Pinpoint the cell where the given text exists, returning its (x, y) midpoint coordinate. 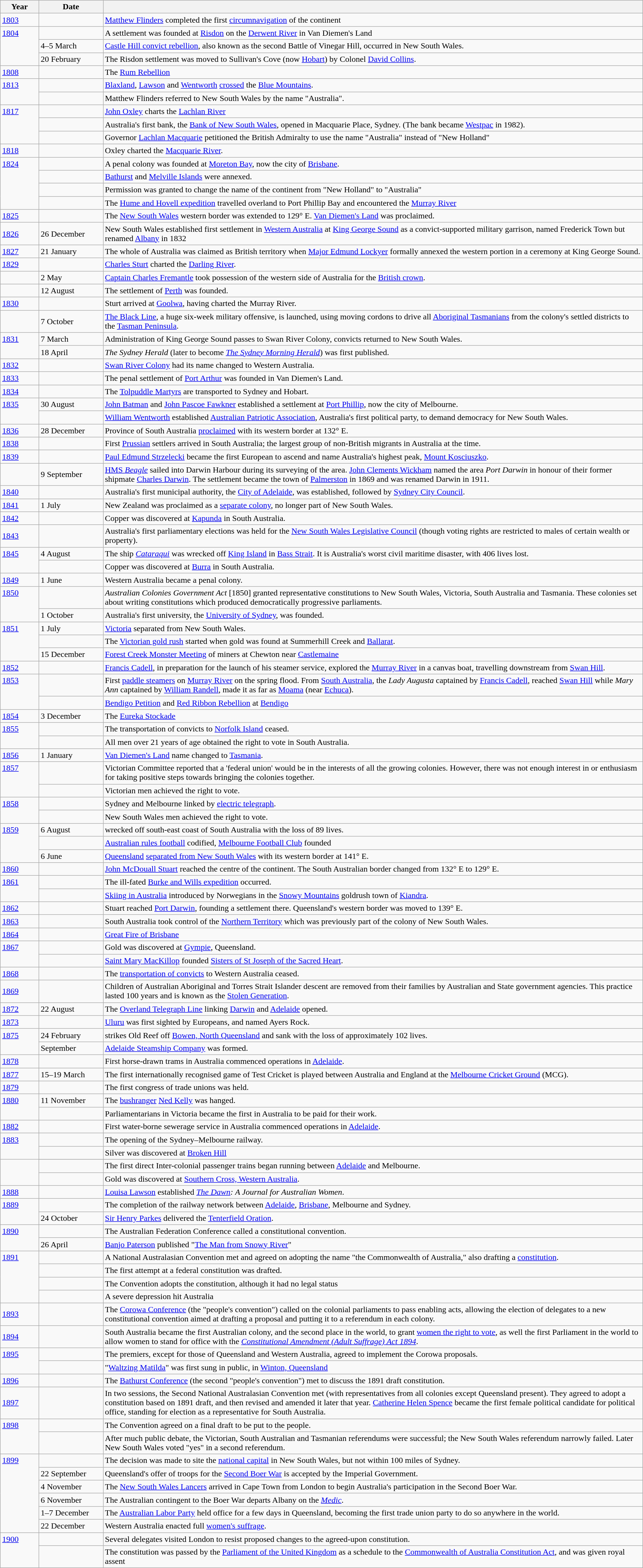
The Hume and Hovell expedition travelled overland to Port Phillip Bay and encountered the Murray River (373, 203)
The New South Wales western border was extended to 129° E. Van Diemen's Land was proclaimed. (373, 216)
7 October (71, 321)
Queensland's offer of troops for the Second Boer War is accepted by the Imperial Government. (373, 1474)
A settlement was founded at Risdon on the Derwent River in Van Diemen's Land (373, 33)
wrecked off south-east coast of South Australia with the loss of 89 lives. (373, 830)
1804 (20, 46)
15 December (71, 655)
1890 (20, 1238)
Matthew Flinders referred to New South Wales by the name "Australia". (373, 98)
New Zealand was proclaimed as a separate colony, no longer part of New South Wales. (373, 505)
Australia's first municipal authority, the City of Adelaide, was established, followed by Sydney City Council. (373, 492)
22 December (71, 1526)
1888 (20, 1192)
Skiing in Australia introduced by Norwegians in the Snowy Mountains goldrush town of Kiandra. (373, 895)
Adelaide Steamship Company was formed. (373, 1048)
1831 (20, 345)
Victorian men achieved the right to vote. (373, 791)
1873 (20, 1022)
1808 (20, 72)
4 November (71, 1487)
1839 (20, 457)
Copper was discovered at Burra in South Australia. (373, 567)
South Australia took control of the Northern Territory which was previously part of the colony of New South Wales. (373, 921)
The completion of the railway network between Adelaide, Brisbane, Melbourne and Sydney. (373, 1205)
The bushranger Ned Kelly was hanged. (373, 1101)
The settlement of Perth was founded. (373, 291)
1879 (20, 1088)
Australia's first bank, the Bank of New South Wales, opened in Macquarie Place, Sydney. (The bank became Westpac in 1982). (373, 124)
Silver was discovered at Broken Hill (373, 1153)
New South Wales men achieved the right to vote. (373, 817)
Banjo Paterson published "The Man from Snowy River" (373, 1244)
1872 (20, 1009)
Governor Lachlan Macquarie petitioned the British Admiralty to use the name "Australia" instead of "New Holland" (373, 137)
Sir Henry Parkes delivered the Tenterfield Oration. (373, 1218)
The Rum Rebellion (373, 72)
Western Australia became a penal colony. (373, 580)
1852 (20, 668)
4–5 March (71, 46)
The Bathurst Conference (the second "people's convention") met to discuss the 1891 draft constitution. (373, 1380)
1889 (20, 1212)
1880 (20, 1107)
6 June (71, 856)
The premiers, except for those of Queensland and Western Australia, agreed to implement the Corowa proposals. (373, 1354)
15–19 March (71, 1075)
1864 (20, 934)
Bendigo Petition and Red Ribbon Rebellion at Bendigo (373, 703)
Van Diemen's Land name changed to Tasmania. (373, 755)
Copper was discovered at Kapunda in South Australia. (373, 518)
Administration of King George Sound passes to Swan River Colony, convicts returned to New South Wales. (373, 339)
Australian rules football codified, Melbourne Football Club founded (373, 843)
The Tolpuddle Martyrs are transported to Sydney and Hobart. (373, 391)
30 August (71, 405)
The transportation of convicts to Western Australia ceased. (373, 974)
Sydney and Melbourne linked by electric telegraph. (373, 804)
Paul Edmund Strzelecki became the first European to ascend and name Australia's highest peak, Mount Kosciuszko. (373, 457)
6 November (71, 1500)
William Wentworth established Australian Patriotic Association, Australia's first political party, to demand democracy for New South Wales. (373, 418)
1875 (20, 1042)
The Eureka Stockade (373, 716)
1845 (20, 560)
The first direct Inter-colonial passenger trains began running between Adelaide and Melbourne. (373, 1166)
The decision was made to site the national capital in New South Wales, but not within 100 miles of Sydney. (373, 1461)
Year (20, 7)
1836 (20, 431)
The Australian Federation Conference called a constitutional convention. (373, 1231)
1867 (20, 954)
26 April (71, 1244)
A penal colony was founded at Moreton Bay, now the city of Brisbane. (373, 164)
24 February (71, 1035)
A National Australasian Convention met and agreed on adopting the name "the Commonwealth of Australia," also drafting a constitution. (373, 1257)
First water-borne sewerage service in Australia commenced operations in Adelaide. (373, 1127)
First horse-drawn trams in Australia commenced operations in Adelaide. (373, 1061)
The Sydney Herald (later to become The Sydney Morning Herald) was first published. (373, 352)
Stuart reached Port Darwin, founding a settlement there. Queensland's western border was moved to 139° E. (373, 908)
Blaxland, Lawson and Wentworth crossed the Blue Mountains. (373, 85)
Gold was discovered at Gympie, Queensland. (373, 947)
Western Australia enacted full women's suffrage. (373, 1526)
Matthew Flinders completed the first circumnavigation of the continent (373, 20)
Province of South Australia proclaimed with its western border at 132° E. (373, 431)
The first internationally recognised game of Test Cricket is played between Australia and England at the Melbourne Cricket Ground (MCG). (373, 1075)
"Waltzing Matilda" was first sung in public, in Winton, Queensland (373, 1367)
1817 (20, 124)
The Australian Labor Party held office for a few days in Queensland, becoming the first trade union party to do so anywhere in the world. (373, 1513)
1891 (20, 1277)
First Prussian settlers arrived in South Australia; the largest group of non-British migrants in Australia at the time. (373, 444)
Uluru was first sighted by Europeans, and named Ayers Rock. (373, 1022)
Gold was discovered at Southern Cross, Western Australia. (373, 1179)
1854 (20, 716)
Bathurst and Melville Islands were annexed. (373, 177)
The opening of the Sydney–Melbourne railway. (373, 1140)
1824 (20, 183)
1827 (20, 251)
1868 (20, 974)
1825 (20, 216)
1–7 December (71, 1513)
Oxley charted the Macquarie River. (373, 150)
22 August (71, 1009)
The first attempt at a federal constitution was drafted. (373, 1270)
The penal settlement of Port Arthur was founded in Van Diemen's Land. (373, 378)
Charles Sturt charted the Darling River. (373, 264)
1841 (20, 505)
1857 (20, 780)
1829 (20, 264)
1843 (20, 536)
1869 (20, 991)
1858 (20, 810)
Australia's first university, the University of Sydney, was founded. (373, 615)
1833 (20, 378)
1813 (20, 92)
1842 (20, 518)
The Overland Telegraph Line linking Darwin and Adelaide opened. (373, 1009)
The ship Cataraqui was wrecked off King Island in Bass Strait. It is Australia's worst civil maritime disaster, with 406 lives lost. (373, 554)
A severe depression hit Australia (373, 1297)
1859 (20, 843)
1803 (20, 20)
1897 (20, 1403)
28 December (71, 431)
21 January (71, 251)
September (71, 1048)
1850 (20, 604)
11 November (71, 1101)
1834 (20, 391)
6 August (71, 830)
1895 (20, 1361)
The Risdon settlement was moved to Sullivan's Cove (now Hobart) by Colonel David Collins. (373, 59)
Queensland separated from New South Wales with its western border at 141° E. (373, 856)
The Convention agreed on a final draft to be put to the people. (373, 1425)
3 December (71, 716)
Date (71, 7)
Permission was granted to change the name of the continent from "New Holland" to "Australia" (373, 190)
The first congress of trade unions was held. (373, 1088)
22 September (71, 1474)
1 January (71, 755)
Castle Hill convict rebellion, also known as the second Battle of Vinegar Hill, occurred in New South Wales. (373, 46)
1878 (20, 1061)
Saint Mary MacKillop founded Sisters of St Joseph of the Sacred Heart. (373, 961)
1898 (20, 1436)
Forest Creek Monster Meeting of miners at Chewton near Castlemaine (373, 655)
1896 (20, 1380)
All men over 21 years of age obtained the right to vote in South Australia. (373, 742)
7 March (71, 339)
1893 (20, 1315)
26 December (71, 234)
Louisa Lawson established The Dawn: A Journal for Australian Women. (373, 1192)
1 October (71, 615)
1840 (20, 492)
strikes Old Reef off Bowen, North Queensland and sank with the loss of approximately 102 lives. (373, 1035)
1861 (20, 889)
Several delegates visited London to resist proposed changes to the agreed-upon constitution. (373, 1539)
24 October (71, 1218)
The Australian contingent to the Boer War departs Albany on the Medic. (373, 1500)
1830 (20, 304)
1838 (20, 444)
1851 (20, 641)
1860 (20, 869)
12 August (71, 291)
The New South Wales Lancers arrived in Cape Town from London to begin Australia's participation in the Second Boer War. (373, 1487)
1849 (20, 580)
The transportation of convicts to Norfolk Island ceased. (373, 729)
Victoria separated from New South Wales. (373, 628)
The Convention adopts the constitution, although it had no legal status (373, 1283)
1855 (20, 736)
1900 (20, 1550)
Swan River Colony had its name changed to Western Australia. (373, 365)
Captain Charles Fremantle took possession of the western side of Australia for the British crown. (373, 277)
1882 (20, 1127)
20 February (71, 59)
2 May (71, 277)
1856 (20, 755)
1835 (20, 411)
John Batman and John Pascoe Fawkner established a settlement at Port Phillip, now the city of Melbourne. (373, 405)
Parliamentarians in Victoria became the first in Australia to be paid for their work. (373, 1114)
1 June (71, 580)
9 September (71, 475)
1883 (20, 1146)
1894 (20, 1337)
John Oxley charts the Lachlan River (373, 111)
Sturt arrived at Goolwa, having charted the Murray River. (373, 304)
1863 (20, 921)
1826 (20, 234)
18 April (71, 352)
John McDouall Stuart reached the centre of the continent. The South Australian border changed from 132° E to 129° E. (373, 869)
1832 (20, 365)
1899 (20, 1493)
4 August (71, 554)
Great Fire of Brisbane (373, 934)
1853 (20, 692)
1818 (20, 150)
1862 (20, 908)
The Victorian gold rush started when gold was found at Summerhill Creek and Ballarat. (373, 641)
The ill-fated Burke and Wills expedition occurred. (373, 882)
1877 (20, 1075)
